Capture the cell that displays the provided text and extract its (X, Y) central coordinate. 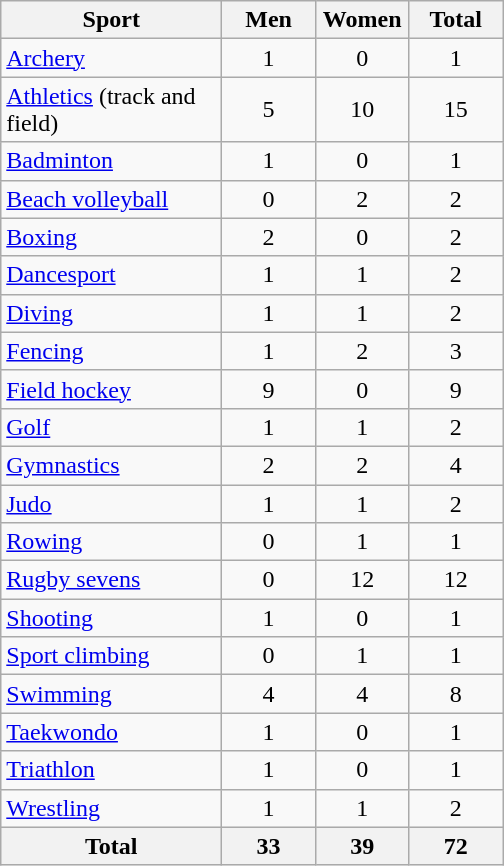
Athletics (track and field) (112, 110)
Judo (112, 503)
Wrestling (112, 808)
Field hockey (112, 389)
Sport climbing (112, 656)
15 (456, 110)
Women (362, 20)
Badminton (112, 161)
Golf (112, 427)
Rowing (112, 542)
Shooting (112, 618)
Beach volleyball (112, 199)
3 (456, 351)
Fencing (112, 351)
10 (362, 110)
33 (269, 846)
39 (362, 846)
Taekwondo (112, 732)
Sport (112, 20)
Archery (112, 58)
Swimming (112, 694)
5 (269, 110)
Men (269, 20)
Dancesport (112, 275)
72 (456, 846)
Boxing (112, 237)
Triathlon (112, 770)
Diving (112, 313)
Gymnastics (112, 465)
8 (456, 694)
Rugby sevens (112, 580)
